For the text-containing cell, return its midpoint in (X, Y) coordinate format. 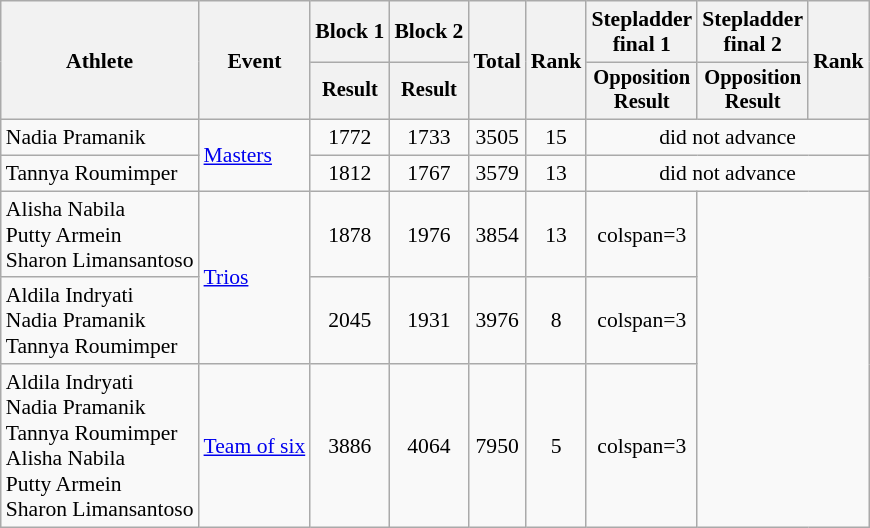
3886 (350, 446)
Tannya Roumimper (100, 174)
15 (556, 138)
3976 (496, 322)
Block 1 (350, 32)
1878 (350, 234)
Aldila IndryatiNadia PramanikTannya Roumimper (100, 322)
4064 (428, 446)
Stepladderfinal 2 (752, 32)
3505 (496, 138)
Team of six (255, 446)
3579 (496, 174)
Total (496, 60)
Event (255, 60)
Trios (255, 278)
5 (556, 446)
Stepladderfinal 1 (642, 32)
Aldila IndryatiNadia PramanikTannya RoumimperAlisha NabilaPutty ArmeinSharon Limansantoso (100, 446)
1976 (428, 234)
7950 (496, 446)
3854 (496, 234)
1733 (428, 138)
1812 (350, 174)
1767 (428, 174)
Alisha NabilaPutty ArmeinSharon Limansantoso (100, 234)
Athlete (100, 60)
Nadia Pramanik (100, 138)
1931 (428, 322)
Block 2 (428, 32)
8 (556, 322)
Masters (255, 156)
2045 (350, 322)
1772 (350, 138)
